Detect which cell encompasses the target text, then output its [X, Y] center coordinate. 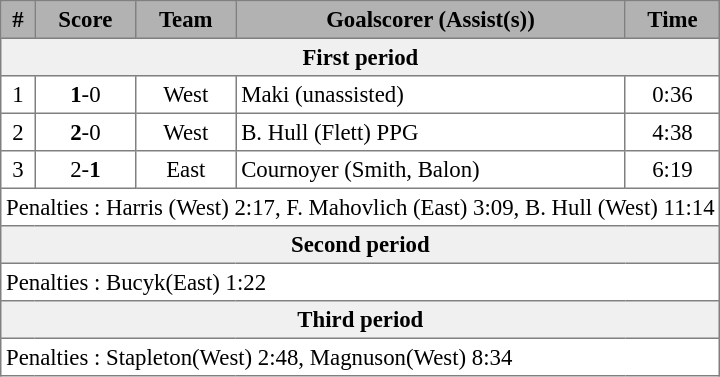
East [186, 170]
Penalties : Stapleton(West) 2:48, Magnuson(West) 8:34 [360, 357]
Cournoyer (Smith, Balon) [430, 170]
4:38 [672, 132]
6:19 [672, 170]
Penalties : Harris (West) 2:17, F. Mahovlich (East) 3:09, B. Hull (West) 11:14 [360, 207]
1 [18, 95]
Team [186, 20]
B. Hull (Flett) PPG [430, 132]
Goalscorer (Assist(s)) [430, 20]
Penalties : Bucyk(East) 1:22 [360, 282]
2-1 [86, 170]
Maki (unassisted) [430, 95]
# [18, 20]
0:36 [672, 95]
3 [18, 170]
2-0 [86, 132]
Time [672, 20]
2 [18, 132]
1-0 [86, 95]
Second period [360, 245]
Third period [360, 320]
First period [360, 57]
Score [86, 20]
